Scan for the cell matching the given text and deliver its [x, y] coordinate at center. 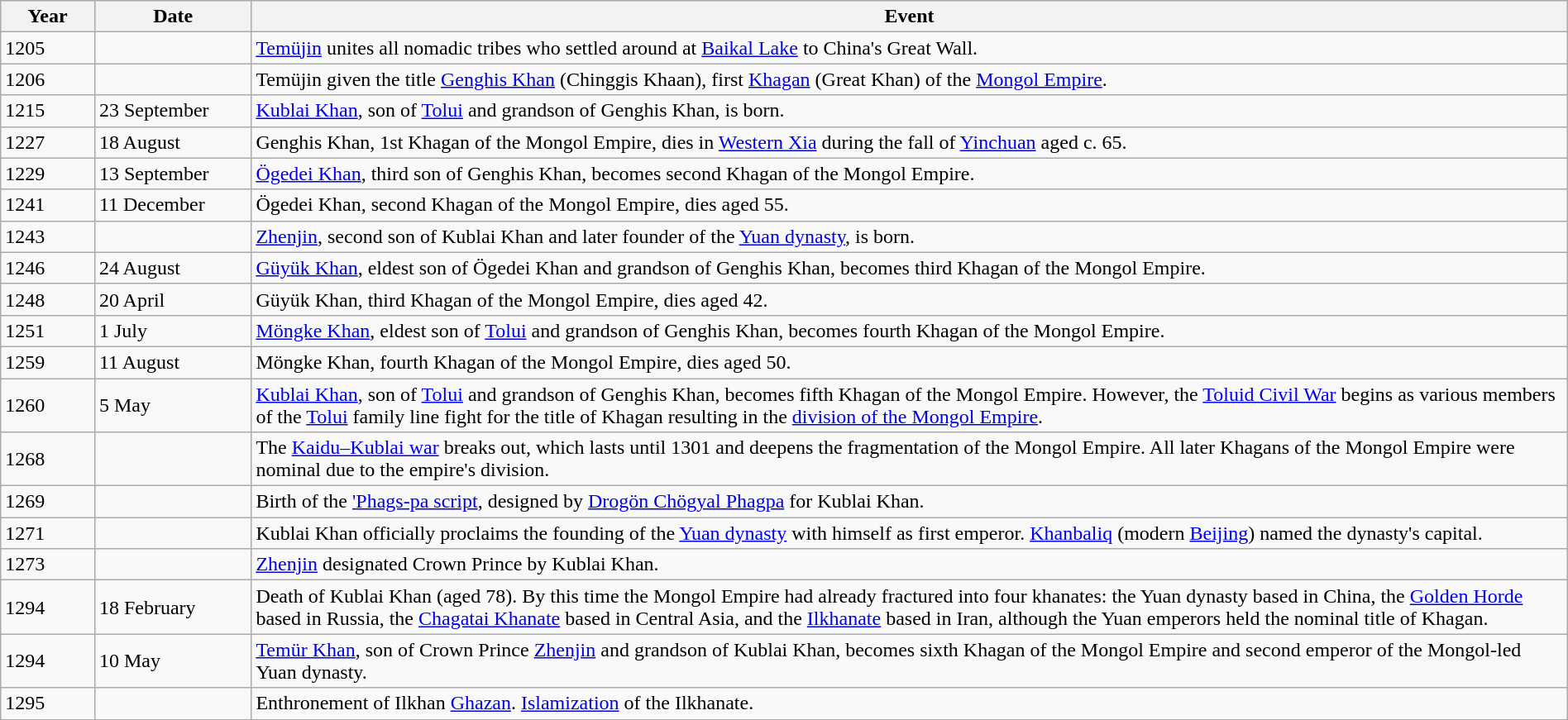
1259 [48, 362]
1295 [48, 703]
1205 [48, 48]
1269 [48, 502]
1246 [48, 268]
Ögedei Khan, second Khagan of the Mongol Empire, dies aged 55. [910, 205]
20 April [172, 299]
18 August [172, 142]
1273 [48, 565]
Date [172, 17]
1215 [48, 111]
23 September [172, 111]
13 September [172, 174]
Event [910, 17]
Möngke Khan, fourth Khagan of the Mongol Empire, dies aged 50. [910, 362]
1227 [48, 142]
1229 [48, 174]
11 December [172, 205]
1271 [48, 533]
Ögedei Khan, third son of Genghis Khan, becomes second Khagan of the Mongol Empire. [910, 174]
Birth of the 'Phags-pa script, designed by Drogön Chögyal Phagpa for Kublai Khan. [910, 502]
Zhenjin designated Crown Prince by Kublai Khan. [910, 565]
Temüjin unites all nomadic tribes who settled around at Baikal Lake to China's Great Wall. [910, 48]
1206 [48, 79]
Year [48, 17]
1243 [48, 236]
11 August [172, 362]
Genghis Khan, 1st Khagan of the Mongol Empire, dies in Western Xia during the fall of Yinchuan aged c. 65. [910, 142]
Güyük Khan, eldest son of Ögedei Khan and grandson of Genghis Khan, becomes third Khagan of the Mongol Empire. [910, 268]
18 February [172, 607]
Güyük Khan, third Khagan of the Mongol Empire, dies aged 42. [910, 299]
10 May [172, 661]
1 July [172, 331]
Kublai Khan, son of Tolui and grandson of Genghis Khan, is born. [910, 111]
1241 [48, 205]
Zhenjin, second son of Kublai Khan and later founder of the Yuan dynasty, is born. [910, 236]
1268 [48, 460]
Temüjin given the title Genghis Khan (Chinggis Khaan), first Khagan (Great Khan) of the Mongol Empire. [910, 79]
5 May [172, 405]
24 August [172, 268]
1251 [48, 331]
1260 [48, 405]
1248 [48, 299]
Enthronement of Ilkhan Ghazan. Islamization of the Ilkhanate. [910, 703]
Möngke Khan, eldest son of Tolui and grandson of Genghis Khan, becomes fourth Khagan of the Mongol Empire. [910, 331]
